Provide the (x, y) coordinate of the cell's center where the given text is located.  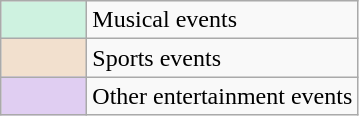
Sports events (222, 58)
Other entertainment events (222, 96)
Musical events (222, 20)
